Pinpoint the cell where the given text exists, returning its [X, Y] midpoint coordinate. 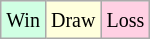
Loss [126, 20]
Draw [72, 20]
Win [24, 20]
